Pinpoint the cell where the given text exists, returning its [X, Y] midpoint coordinate. 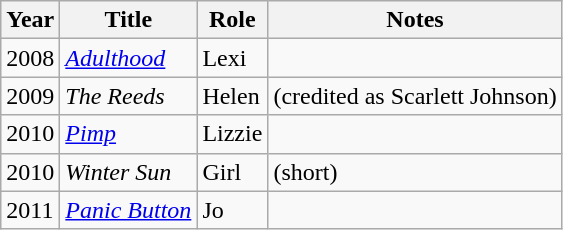
Panic Button [128, 210]
Notes [415, 20]
The Reeds [128, 96]
Year [30, 20]
Adulthood [128, 58]
Pimp [128, 134]
Lizzie [232, 134]
2011 [30, 210]
Role [232, 20]
(short) [415, 172]
(credited as Scarlett Johnson) [415, 96]
Lexi [232, 58]
Winter Sun [128, 172]
2009 [30, 96]
2008 [30, 58]
Title [128, 20]
Helen [232, 96]
Girl [232, 172]
Jo [232, 210]
